Search for the cell housing the specified text and yield its [X, Y] center coordinate. 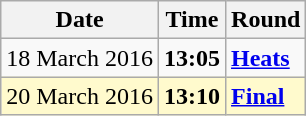
Final [266, 96]
Date [80, 20]
20 March 2016 [80, 96]
13:10 [192, 96]
13:05 [192, 58]
Round [266, 20]
18 March 2016 [80, 58]
Heats [266, 58]
Time [192, 20]
